Search for the cell housing the specified text and yield its (X, Y) center coordinate. 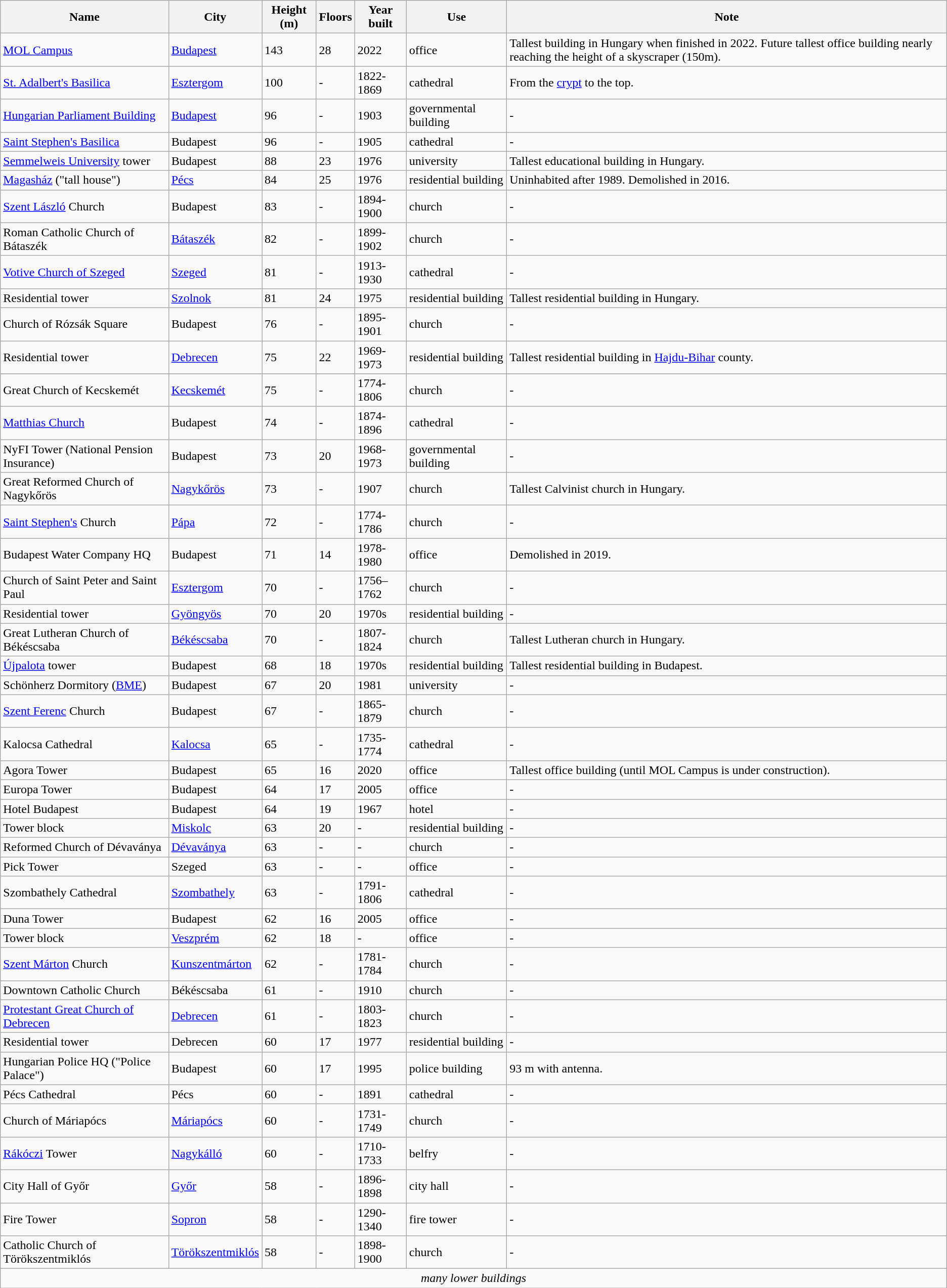
Kalocsa Cathedral (84, 744)
82 (289, 239)
Reformed Church of Dévaványa (84, 847)
14 (335, 554)
Sopron (215, 1219)
Tallest residential building in Hungary. (727, 298)
1874-1896 (380, 423)
1899-1902 (380, 239)
Szent Ferenc Church (84, 711)
Saint Stephen's Church (84, 522)
St. Adalbert's Basilica (84, 83)
Szombathely Cathedral (84, 892)
hotel (456, 809)
City (215, 17)
Dévaványa (215, 847)
28 (335, 50)
Europa Tower (84, 789)
19 (335, 809)
Church of Rózsák Square (84, 324)
1290-1340 (380, 1219)
1891 (380, 1094)
Szombathely (215, 892)
Szent Márton Church (84, 964)
Use (456, 17)
Height (m) (289, 17)
Great Reformed Church of Nagykőrös (84, 489)
Tallest office building (until MOL Campus is under construction). (727, 770)
1781-1784 (380, 964)
100 (289, 83)
Újpalota tower (84, 666)
Church of Saint Peter and Saint Paul (84, 588)
83 (289, 206)
Name (84, 17)
1807-1824 (380, 639)
Magasház ("tall house") (84, 180)
Saint Stephen's Basilica (84, 142)
Duna Tower (84, 919)
Szent László Church (84, 206)
1756–1762 (380, 588)
1894-1900 (380, 206)
Hungarian Parliament Building (84, 115)
1907 (380, 489)
Great Lutheran Church of Békéscsaba (84, 639)
Kalocsa (215, 744)
84 (289, 180)
1731-1749 (380, 1120)
Tallest Lutheran church in Hungary. (727, 639)
2020 (380, 770)
Tallest Calvinist church in Hungary. (727, 489)
Demolished in 2019. (727, 554)
143 (289, 50)
Downtown Catholic Church (84, 990)
Győr (215, 1186)
Pécs Cathedral (84, 1094)
1969-1973 (380, 357)
Tallest residential building in Hajdu-Bihar county. (727, 357)
24 (335, 298)
Schönherz Dormitory (BME) (84, 685)
Fire Tower (84, 1219)
1903 (380, 115)
Kecskemét (215, 391)
1774-1806 (380, 391)
Pápa (215, 522)
City Hall of Győr (84, 1186)
Nagykálló (215, 1153)
Note (727, 17)
23 (335, 161)
Uninhabited after 1989. Demolished in 2016. (727, 180)
68 (289, 666)
Roman Catholic Church of Bátaszék (84, 239)
1968-1973 (380, 456)
1803-1823 (380, 1016)
Year built (380, 17)
police building (456, 1068)
Hungarian Police HQ ("Police Palace") (84, 1068)
Great Church of Kecskemét (84, 391)
76 (289, 324)
1822-1869 (380, 83)
Tallest educational building in Hungary. (727, 161)
1910 (380, 990)
25 (335, 180)
Törökszentmiklós (215, 1253)
1905 (380, 142)
fire tower (456, 1219)
Tallest residential building in Budapest. (727, 666)
2022 (380, 50)
Veszprém (215, 938)
Agora Tower (84, 770)
72 (289, 522)
1975 (380, 298)
Floors (335, 17)
1913-1930 (380, 272)
Budapest Water Company HQ (84, 554)
1967 (380, 809)
Hotel Budapest (84, 809)
1981 (380, 685)
1995 (380, 1068)
Gyöngyös (215, 614)
MOL Campus (84, 50)
1774-1786 (380, 522)
Nagykőrös (215, 489)
Catholic Church of Törökszentmiklós (84, 1253)
1791-1806 (380, 892)
city hall (456, 1186)
NyFI Tower (National Pension Insurance) (84, 456)
Bátaszék (215, 239)
74 (289, 423)
Votive Church of Szeged (84, 272)
many lower buildings (473, 1278)
Szolnok (215, 298)
1710-1733 (380, 1153)
Kunszentmárton (215, 964)
Rákóczi Tower (84, 1153)
1895-1901 (380, 324)
Semmelweis University tower (84, 161)
1896-1898 (380, 1186)
1978-1980 (380, 554)
Church of Máriapócs (84, 1120)
belfry (456, 1153)
Matthias Church (84, 423)
1977 (380, 1042)
Protestant Great Church of Debrecen (84, 1016)
22 (335, 357)
1865-1879 (380, 711)
Pick Tower (84, 867)
1735-1774 (380, 744)
Tallest building in Hungary when finished in 2022. Future tallest office building nearly reaching the height of a skyscraper (150m). (727, 50)
1898-1900 (380, 1253)
71 (289, 554)
Máriapócs (215, 1120)
Miskolc (215, 828)
From the crypt to the top. (727, 83)
88 (289, 161)
93 m with antenna. (727, 1068)
